Pinpoint the cell where the given text exists, returning its [X, Y] midpoint coordinate. 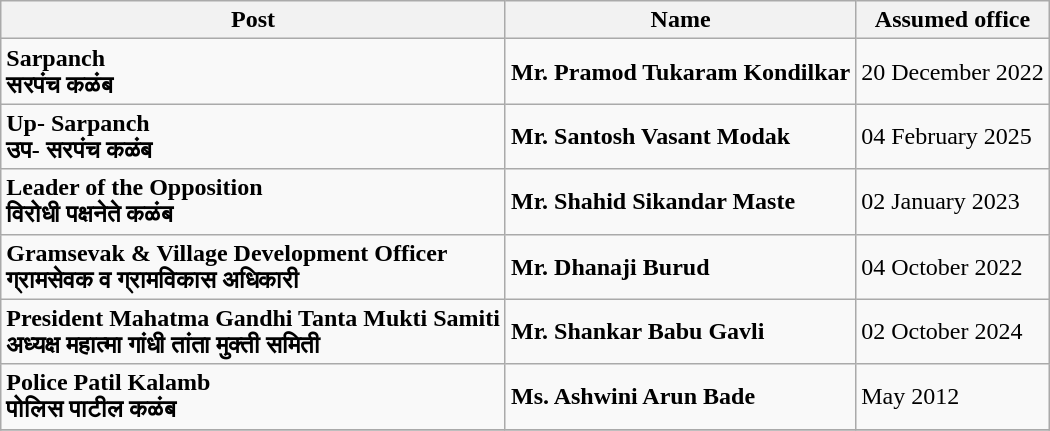
Assumed office [953, 20]
May 2012 [953, 396]
02 October 2024 [953, 332]
20 December 2022 [953, 72]
04 February 2025 [953, 136]
Ms. Ashwini Arun Bade [680, 396]
02 January 2023 [953, 202]
Mr. Shahid Sikandar Maste [680, 202]
Sarpanchसरपंच कळंब [254, 72]
Name [680, 20]
Mr. Pramod Tukaram Kondilkar [680, 72]
04 October 2022 [953, 266]
Leader of the Oppositionविरोधी पक्षनेते कळंब [254, 202]
Police Patil Kalambपोलिस पाटील कळंब [254, 396]
Mr. Shankar Babu Gavli [680, 332]
President Mahatma Gandhi Tanta Mukti Samiti अध्यक्ष महात्मा गांधी तांता मुक्ती समिती [254, 332]
Gramsevak & Village Development Officerग्रामसेवक व ग्रामविकास अधिकारी [254, 266]
Up- Sarpanchउप- सरपंच कळंब [254, 136]
Mr. Dhanaji Burud [680, 266]
Post [254, 20]
Mr. Santosh Vasant Modak [680, 136]
